For the text-containing cell, return its midpoint in [x, y] coordinate format. 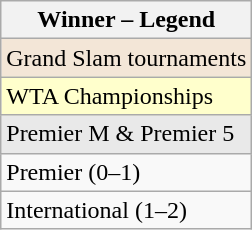
International (1–2) [126, 210]
Winner – Legend [126, 20]
Grand Slam tournaments [126, 58]
Premier M & Premier 5 [126, 134]
WTA Championships [126, 96]
Premier (0–1) [126, 172]
